Return (X, Y) of the center of cell containing provided text 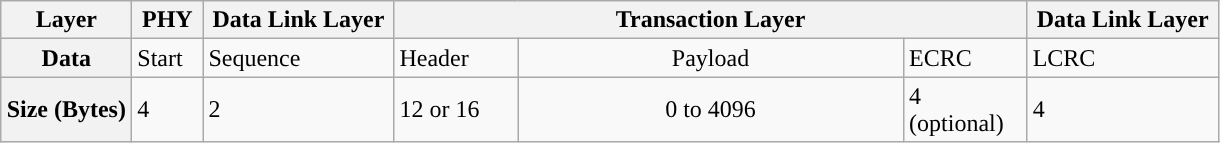
PHY (168, 20)
Data (66, 58)
Size (Bytes) (66, 110)
ECRC (966, 58)
12 or 16 (456, 110)
Start (168, 58)
Payload (711, 58)
Layer (66, 20)
Header (456, 58)
LCRC (1122, 58)
Sequence (298, 58)
Transaction Layer (710, 20)
2 (298, 110)
0 to 4096 (711, 110)
4 (optional) (966, 110)
